Extract the (x, y) coordinate from the center of the cell holding the provided text.  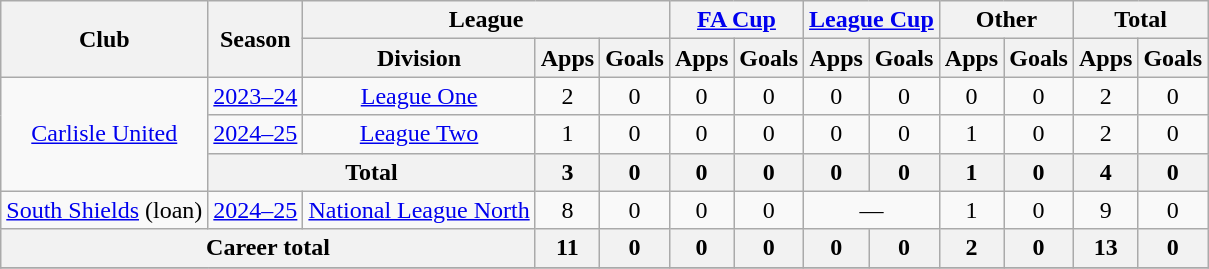
Division (419, 58)
Season (256, 39)
8 (567, 210)
Other (1006, 20)
South Shields (loan) (104, 210)
FA Cup (736, 20)
13 (1105, 248)
9 (1105, 210)
11 (567, 248)
League Cup (872, 20)
League One (419, 96)
2023–24 (256, 96)
League (486, 20)
Club (104, 39)
3 (567, 172)
— (872, 210)
Career total (268, 248)
League Two (419, 134)
National League North (419, 210)
Carlisle United (104, 134)
4 (1105, 172)
